Search for the cell housing the specified text and yield its [x, y] center coordinate. 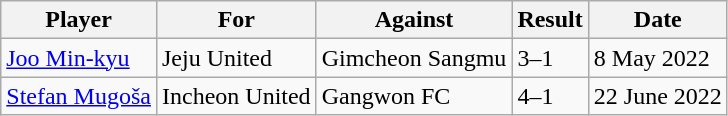
Incheon United [236, 96]
4–1 [550, 96]
Gimcheon Sangmu [414, 58]
3–1 [550, 58]
For [236, 20]
Gangwon FC [414, 96]
Player [79, 20]
22 June 2022 [658, 96]
Against [414, 20]
Stefan Mugoša [79, 96]
8 May 2022 [658, 58]
Jeju United [236, 58]
Result [550, 20]
Date [658, 20]
Joo Min-kyu [79, 58]
